Capture the cell that displays the provided text and extract its [x, y] central coordinate. 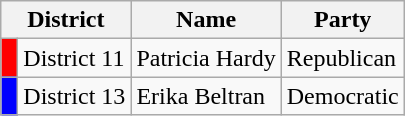
District 13 [74, 96]
District [66, 20]
Democratic [342, 96]
Erika Beltran [206, 96]
District 11 [74, 58]
Name [206, 20]
Republican [342, 58]
Patricia Hardy [206, 58]
Party [342, 20]
